For the text-containing cell, return its midpoint in (X, Y) coordinate format. 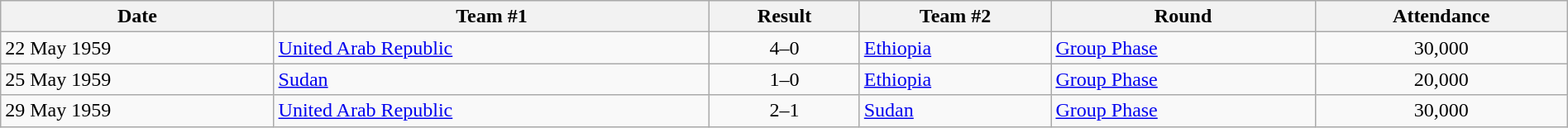
1–0 (785, 79)
Team #2 (955, 17)
20,000 (1441, 79)
25 May 1959 (137, 79)
4–0 (785, 48)
22 May 1959 (137, 48)
2–1 (785, 111)
29 May 1959 (137, 111)
Round (1183, 17)
Result (785, 17)
Team #1 (491, 17)
Date (137, 17)
Attendance (1441, 17)
